Output the (x, y) coordinate of the center of the cell containing the given text.  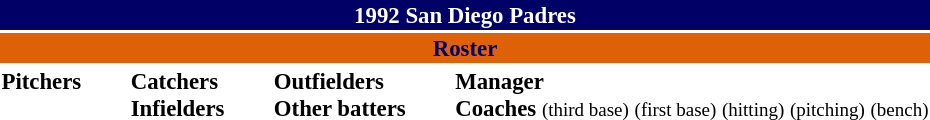
1992 San Diego Padres (465, 15)
Roster (465, 48)
